Extract the [x, y] coordinate from the center of the cell holding the provided text.  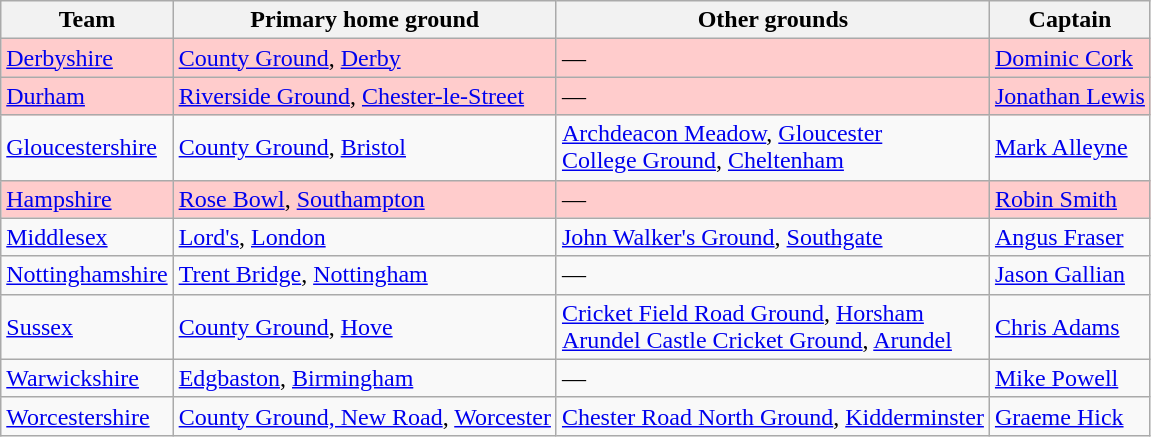
Middlesex [87, 237]
County Ground, Derby [364, 58]
Angus Fraser [1070, 237]
Jason Gallian [1070, 275]
Edgbaston, Birmingham [364, 378]
Trent Bridge, Nottingham [364, 275]
Captain [1070, 20]
Riverside Ground, Chester-le-Street [364, 96]
Chris Adams [1070, 326]
Durham [87, 96]
County Ground, Bristol [364, 148]
Lord's, London [364, 237]
Mike Powell [1070, 378]
County Ground, New Road, Worcester [364, 416]
Other grounds [772, 20]
Gloucestershire [87, 148]
Mark Alleyne [1070, 148]
Derbyshire [87, 58]
Dominic Cork [1070, 58]
County Ground, Hove [364, 326]
Team [87, 20]
Rose Bowl, Southampton [364, 199]
Nottinghamshire [87, 275]
John Walker's Ground, Southgate [772, 237]
Primary home ground [364, 20]
Graeme Hick [1070, 416]
Hampshire [87, 199]
Chester Road North Ground, Kidderminster [772, 416]
Warwickshire [87, 378]
Worcestershire [87, 416]
Sussex [87, 326]
Robin Smith [1070, 199]
Jonathan Lewis [1070, 96]
Archdeacon Meadow, GloucesterCollege Ground, Cheltenham [772, 148]
Cricket Field Road Ground, HorshamArundel Castle Cricket Ground, Arundel [772, 326]
